Output the [x, y] coordinate of the center of the cell containing the given text.  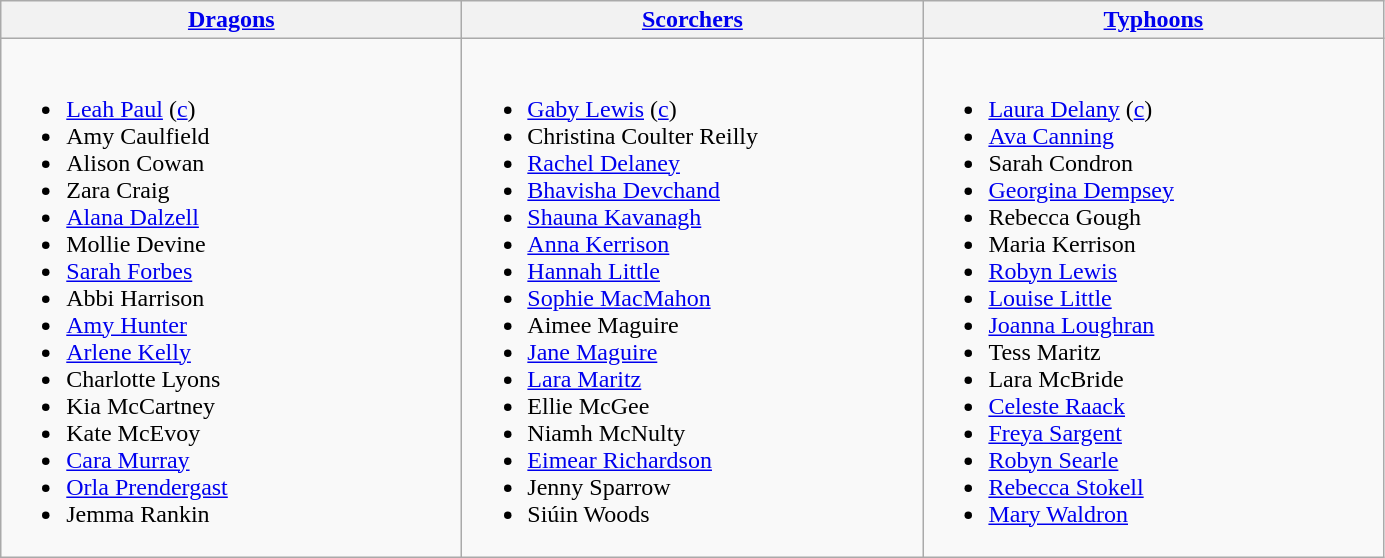
Dragons [232, 20]
Typhoons [1154, 20]
Scorchers [692, 20]
